Locate the cell with the specified text and output its (x, y) center coordinate. 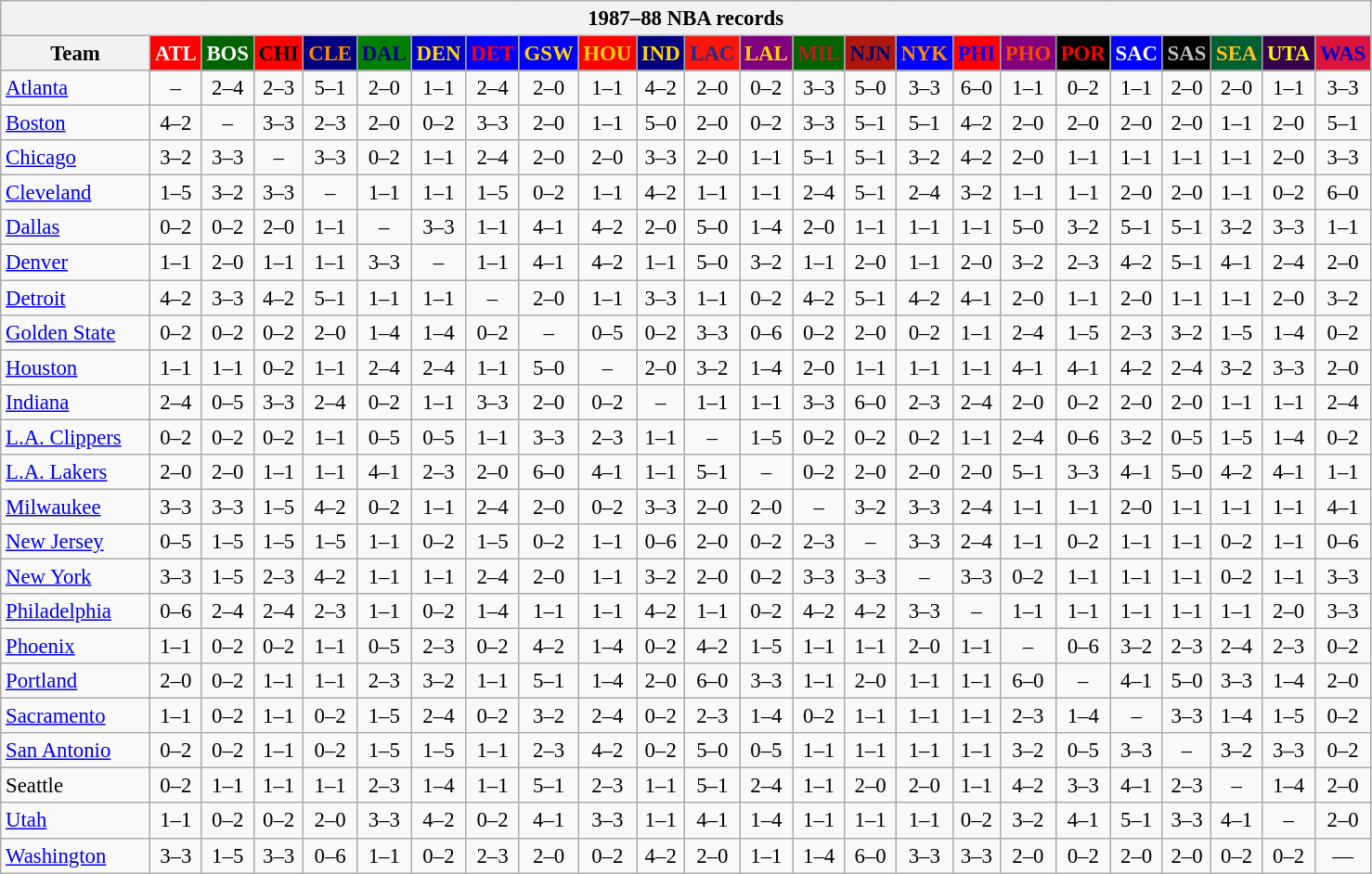
L.A. Lakers (76, 472)
LAL (767, 54)
Milwaukee (76, 507)
MIL (819, 54)
L.A. Clippers (76, 437)
Team (76, 54)
PHO (1028, 54)
Seattle (76, 786)
1987–88 NBA records (686, 19)
PHI (977, 54)
LAC (713, 54)
SAC (1136, 54)
New York (76, 576)
Golden State (76, 332)
Philadelphia (76, 611)
NYK (925, 54)
Indiana (76, 402)
NJN (871, 54)
UTA (1288, 54)
DAL (384, 54)
WAS (1343, 54)
Boston (76, 123)
Detroit (76, 298)
New Jersey (76, 542)
Utah (76, 821)
DET (492, 54)
POR (1082, 54)
Portland (76, 681)
Chicago (76, 158)
DEN (438, 54)
HOU (607, 54)
IND (661, 54)
— (1343, 855)
Atlanta (76, 88)
ATL (175, 54)
Sacramento (76, 716)
SAS (1186, 54)
CLE (330, 54)
Dallas (76, 227)
Phoenix (76, 647)
GSW (549, 54)
San Antonio (76, 751)
SEA (1236, 54)
Denver (76, 263)
Washington (76, 855)
BOS (227, 54)
CHI (278, 54)
Cleveland (76, 193)
Houston (76, 367)
